Detect which cell encompasses the target text, then output its [x, y] center coordinate. 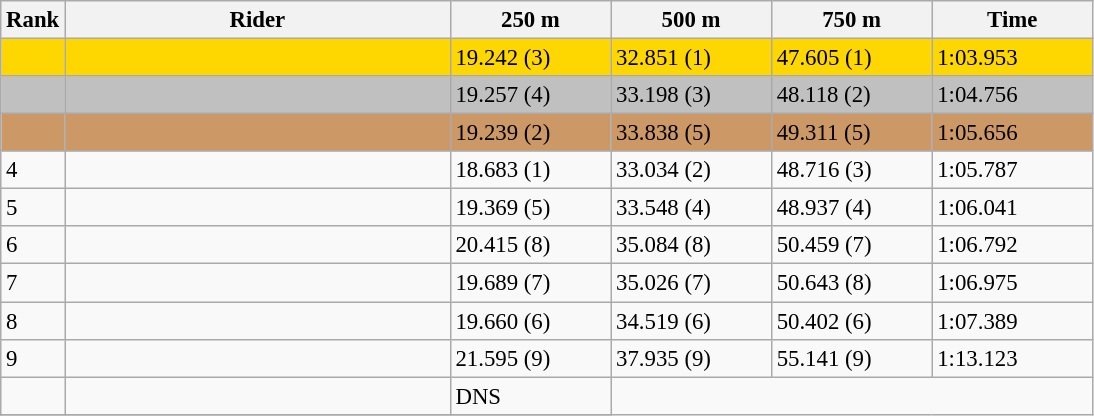
33.548 (4) [692, 208]
33.838 (5) [692, 133]
1:06.975 [1012, 283]
19.660 (6) [530, 321]
1:05.656 [1012, 133]
6 [33, 245]
33.034 (2) [692, 170]
8 [33, 321]
50.459 (7) [852, 245]
7 [33, 283]
35.026 (7) [692, 283]
1:05.787 [1012, 170]
250 m [530, 20]
50.643 (8) [852, 283]
Time [1012, 20]
1:06.792 [1012, 245]
19.369 (5) [530, 208]
19.239 (2) [530, 133]
750 m [852, 20]
48.118 (2) [852, 95]
1:07.389 [1012, 321]
20.415 (8) [530, 245]
34.519 (6) [692, 321]
19.689 (7) [530, 283]
Rider [258, 20]
DNS [530, 396]
1:04.756 [1012, 95]
35.084 (8) [692, 245]
32.851 (1) [692, 58]
47.605 (1) [852, 58]
9 [33, 358]
55.141 (9) [852, 358]
49.311 (5) [852, 133]
19.242 (3) [530, 58]
19.257 (4) [530, 95]
33.198 (3) [692, 95]
48.937 (4) [852, 208]
37.935 (9) [692, 358]
4 [33, 170]
5 [33, 208]
Rank [33, 20]
500 m [692, 20]
1:03.953 [1012, 58]
48.716 (3) [852, 170]
21.595 (9) [530, 358]
1:13.123 [1012, 358]
1:06.041 [1012, 208]
18.683 (1) [530, 170]
50.402 (6) [852, 321]
